Return the (X, Y) coordinate for the center point of the cell that contains the specified text.  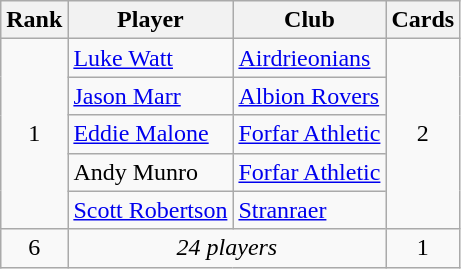
Rank (34, 20)
6 (34, 248)
Stranraer (310, 210)
Andy Munro (150, 172)
Airdrieonians (310, 58)
Eddie Malone (150, 134)
Cards (423, 20)
Albion Rovers (310, 96)
Player (150, 20)
Scott Robertson (150, 210)
Luke Watt (150, 58)
24 players (227, 248)
Club (310, 20)
Jason Marr (150, 96)
2 (423, 134)
